Return the (x, y) coordinate for the center point of the cell that contains the specified text.  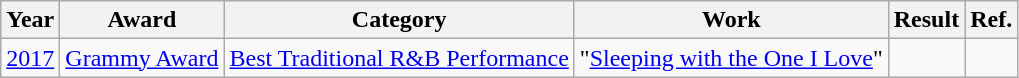
Award (142, 20)
Grammy Award (142, 58)
Category (399, 20)
2017 (30, 58)
Result (926, 20)
Work (731, 20)
Year (30, 20)
"Sleeping with the One I Love" (731, 58)
Best Traditional R&B Performance (399, 58)
Ref. (992, 20)
